Detect which cell encompasses the target text, then output its [x, y] center coordinate. 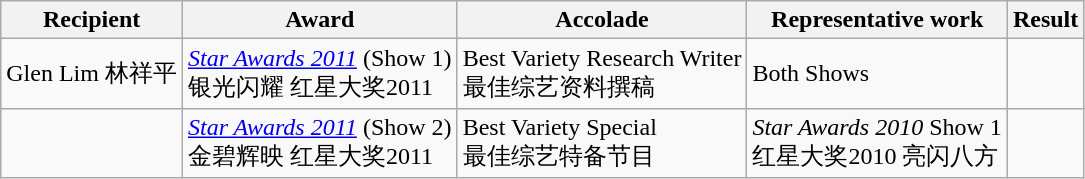
Glen Lim 林祥平 [92, 74]
Best Variety Special最佳综艺特备节目 [602, 143]
Star Awards 2010 Show 1红星大奖2010 亮闪八方 [877, 143]
Star Awards 2011 (Show 2)金碧辉映 红星大奖2011 [320, 143]
Star Awards 2011 (Show 1)银光闪耀 红星大奖2011 [320, 74]
Accolade [602, 20]
Recipient [92, 20]
Result [1045, 20]
Representative work [877, 20]
Award [320, 20]
Both Shows [877, 74]
Best Variety Research Writer最佳综艺资料撰稿 [602, 74]
